Determine the [x, y] coordinate at the center of the cell enclosing the given text.  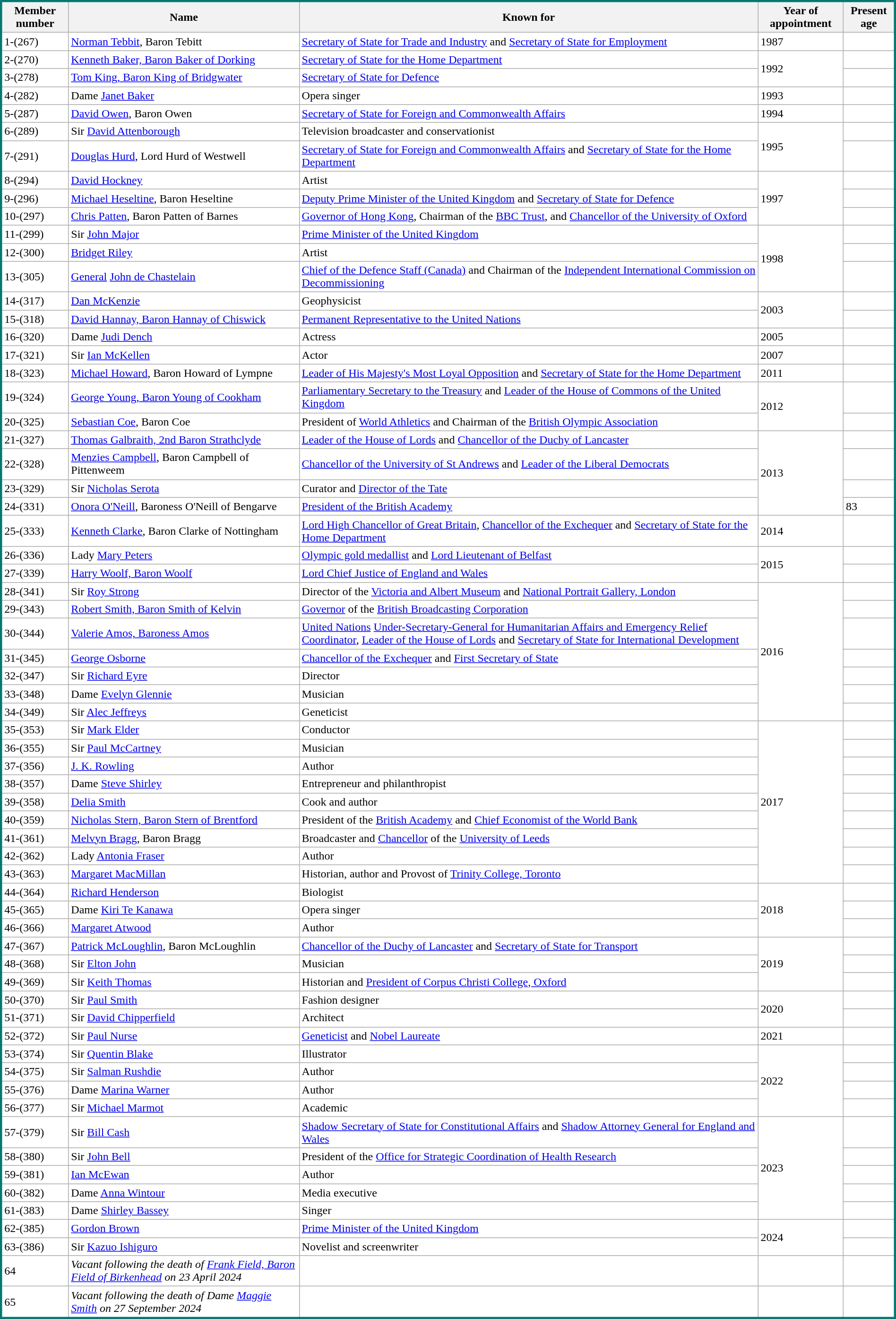
15-(318) [35, 319]
Secretary of State for Trade and Industry and Secretary of State for Employment [528, 42]
Leader of the House of Lords and Chancellor of the Duchy of Lancaster [528, 440]
President of the Office for Strategic Coordination of Health Research [528, 1156]
Chancellor of the Exchequer and First Secretary of State [528, 658]
57-(379) [35, 1132]
Parliamentary Secretary to the Treasury and Leader of the House of Commons of the United Kingdom [528, 397]
Margaret Atwood [184, 928]
Sir Richard Eyre [184, 676]
Dame Kiri Te Kanawa [184, 910]
Chris Patten, Baron Patten of Barnes [184, 216]
Sir David Attenborough [184, 131]
Dame Evelyn Glennie [184, 694]
Conductor [528, 730]
39-(358) [35, 802]
56-(377) [35, 1108]
40-(359) [35, 820]
President of the British Academy [528, 506]
Norman Tebbit, Baron Tebitt [184, 42]
2019 [801, 964]
Dame Janet Baker [184, 95]
Sir Paul Nurse [184, 1036]
Novelist and screenwriter [528, 1247]
30-(344) [35, 633]
54-(375) [35, 1072]
Nicholas Stern, Baron Stern of Brentford [184, 820]
Harry Woolf, Baron Woolf [184, 573]
Sir Quentin Blake [184, 1054]
Name [184, 17]
Patrick McLoughlin, Baron McLoughlin [184, 946]
Present age [870, 17]
General John de Chastelain [184, 277]
George Osborne [184, 658]
Member number [35, 17]
Lord Chief Justice of England and Wales [528, 573]
Sebastian Coe, Baron Coe [184, 422]
Illustrator [528, 1054]
Dame Steve Shirley [184, 784]
2015 [801, 564]
Sir Kazuo Ishiguro [184, 1247]
Dame Marina Warner [184, 1090]
Sir Bill Cash [184, 1132]
43-(363) [35, 874]
22-(328) [35, 464]
David Hannay, Baron Hannay of Chiswick [184, 319]
2020 [801, 1009]
13-(305) [35, 277]
Lady Mary Peters [184, 555]
David Owen, Baron Owen [184, 113]
59-(381) [35, 1174]
Tom King, Baron King of Bridgwater [184, 78]
1998 [801, 258]
19-(324) [35, 397]
Dame Shirley Bassey [184, 1211]
14-(317) [35, 301]
Leader of His Majesty's Most Loyal Opposition and Secretary of State for the Home Department [528, 373]
Permanent Representative to the United Nations [528, 319]
16-(320) [35, 337]
53-(374) [35, 1054]
Sir Ian McKellen [184, 355]
George Young, Baron Young of Cookham [184, 397]
Governor of Hong Kong, Chairman of the BBC Trust, and Chancellor of the University of Oxford [528, 216]
3-(278) [35, 78]
Sir John Major [184, 234]
12-(300) [35, 252]
2003 [801, 310]
Chancellor of the University of St Andrews and Leader of the Liberal Democrats [528, 464]
Sir Elton John [184, 964]
Douglas Hurd, Lord Hurd of Westwell [184, 156]
42-(362) [35, 856]
Secretary of State for Foreign and Commonwealth Affairs and Secretary of State for the Home Department [528, 156]
5-(287) [35, 113]
33-(348) [35, 694]
46-(366) [35, 928]
10-(297) [35, 216]
Fashion designer [528, 1000]
26-(336) [35, 555]
Margaret MacMillan [184, 874]
Richard Henderson [184, 892]
Sir Salman Rushdie [184, 1072]
2017 [801, 802]
2011 [801, 373]
Curator and Director of the Tate [528, 488]
J. K. Rowling [184, 766]
9-(296) [35, 198]
Biologist [528, 892]
37-(356) [35, 766]
Michael Howard, Baron Howard of Lympne [184, 373]
Secretary of State for Foreign and Commonwealth Affairs [528, 113]
Dame Anna Wintour [184, 1193]
44-(364) [35, 892]
Delia Smith [184, 802]
Robert Smith, Baron Smith of Kelvin [184, 609]
24-(331) [35, 506]
23-(329) [35, 488]
Lady Antonia Fraser [184, 856]
Shadow Secretary of State for Constitutional Affairs and Shadow Attorney General for England and Wales [528, 1132]
2022 [801, 1081]
Chancellor of the Duchy of Lancaster and Secretary of State for Transport [528, 946]
25-(333) [35, 530]
President of the British Academy and Chief Economist of the World Bank [528, 820]
Menzies Campbell, Baron Campbell of Pittenweem [184, 464]
David Hockney [184, 180]
Historian, author and Provost of Trinity College, Toronto [528, 874]
Sir Paul Smith [184, 1000]
60-(382) [35, 1193]
38-(357) [35, 784]
49-(369) [35, 982]
Bridget Riley [184, 252]
65 [35, 1302]
Dame Judi Dench [184, 337]
1987 [801, 42]
Vacant following the death of Dame Maggie Smith on 27 September 2024 [184, 1302]
7-(291) [35, 156]
Sir David Chipperfield [184, 1018]
18-(323) [35, 373]
2018 [801, 910]
41-(361) [35, 838]
Academic [528, 1108]
48-(368) [35, 964]
Vacant following the death of Frank Field, Baron Field of Birkenhead on 23 April 2024 [184, 1271]
Geophysicist [528, 301]
Media executive [528, 1193]
Onora O'Neill, Baroness O'Neill of Bengarve [184, 506]
31-(345) [35, 658]
1993 [801, 95]
1992 [801, 69]
Ian McEwan [184, 1174]
Deputy Prime Minister of the United Kingdom and Secretary of State for Defence [528, 198]
Sir Keith Thomas [184, 982]
64 [35, 1271]
Cook and author [528, 802]
Director [528, 676]
34-(349) [35, 712]
11-(299) [35, 234]
Architect [528, 1018]
17-(321) [35, 355]
Gordon Brown [184, 1229]
61-(383) [35, 1211]
Known for [528, 17]
Chief of the Defence Staff (Canada) and Chairman of the Independent International Commission on Decommissioning [528, 277]
Secretary of State for Defence [528, 78]
Actor [528, 355]
2013 [801, 473]
20-(325) [35, 422]
Geneticist and Nobel Laureate [528, 1036]
2014 [801, 530]
Michael Heseltine, Baron Heseltine [184, 198]
Sir Roy Strong [184, 591]
Singer [528, 1211]
1995 [801, 147]
1997 [801, 198]
Thomas Galbraith, 2nd Baron Strathclyde [184, 440]
Year of appointment [801, 17]
Historian and President of Corpus Christi College, Oxford [528, 982]
Sir Paul McCartney [184, 748]
47-(367) [35, 946]
Valerie Amos, Baroness Amos [184, 633]
55-(376) [35, 1090]
Television broadcaster and conservationist [528, 131]
6-(289) [35, 131]
Dan McKenzie [184, 301]
27-(339) [35, 573]
51-(371) [35, 1018]
2012 [801, 407]
Lord High Chancellor of Great Britain, Chancellor of the Exchequer and Secretary of State for the Home Department [528, 530]
62-(385) [35, 1229]
Entrepreneur and philanthropist [528, 784]
Sir Alec Jeffreys [184, 712]
2021 [801, 1036]
Sir Mark Elder [184, 730]
50-(370) [35, 1000]
29-(343) [35, 609]
Governor of the British Broadcasting Corporation [528, 609]
Director of the Victoria and Albert Museum and National Portrait Gallery, London [528, 591]
Sir John Bell [184, 1156]
Secretary of State for the Home Department [528, 60]
52-(372) [35, 1036]
83 [870, 506]
58-(380) [35, 1156]
45-(365) [35, 910]
Broadcaster and Chancellor of the University of Leeds [528, 838]
4-(282) [35, 95]
Sir Nicholas Serota [184, 488]
21-(327) [35, 440]
63-(386) [35, 1247]
35-(353) [35, 730]
President of World Athletics and Chairman of the British Olympic Association [528, 422]
Kenneth Baker, Baron Baker of Dorking [184, 60]
2023 [801, 1168]
28-(341) [35, 591]
2016 [801, 651]
1-(267) [35, 42]
1994 [801, 113]
8-(294) [35, 180]
2005 [801, 337]
Olympic gold medallist and Lord Lieutenant of Belfast [528, 555]
36-(355) [35, 748]
2-(270) [35, 60]
2007 [801, 355]
Kenneth Clarke, Baron Clarke of Nottingham [184, 530]
Geneticist [528, 712]
Sir Michael Marmot [184, 1108]
Actress [528, 337]
2024 [801, 1238]
Melvyn Bragg, Baron Bragg [184, 838]
32-(347) [35, 676]
